Scan for the cell matching the given text and deliver its (X, Y) coordinate at center. 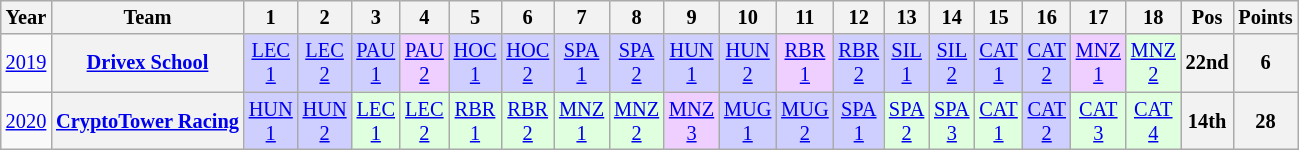
2019 (26, 63)
Pos (1208, 17)
Year (26, 17)
14th (1208, 121)
15 (998, 17)
22nd (1208, 63)
CAT4 (1154, 121)
28 (1265, 121)
11 (804, 17)
7 (582, 17)
PAU1 (376, 63)
16 (1047, 17)
1 (271, 17)
3 (376, 17)
2020 (26, 121)
Team (148, 17)
CryptoTower Racing (148, 121)
2 (325, 17)
SIL2 (952, 63)
MUG1 (748, 121)
10 (748, 17)
5 (476, 17)
Drivex School (148, 63)
HOC1 (476, 63)
MNZ3 (692, 121)
9 (692, 17)
PAU2 (424, 63)
4 (424, 17)
8 (636, 17)
SIL1 (906, 63)
SPA3 (952, 121)
Points (1265, 17)
HOC2 (528, 63)
12 (859, 17)
13 (906, 17)
14 (952, 17)
18 (1154, 17)
CAT3 (1098, 121)
MUG2 (804, 121)
17 (1098, 17)
